Return [X, Y] of the center of cell containing provided text 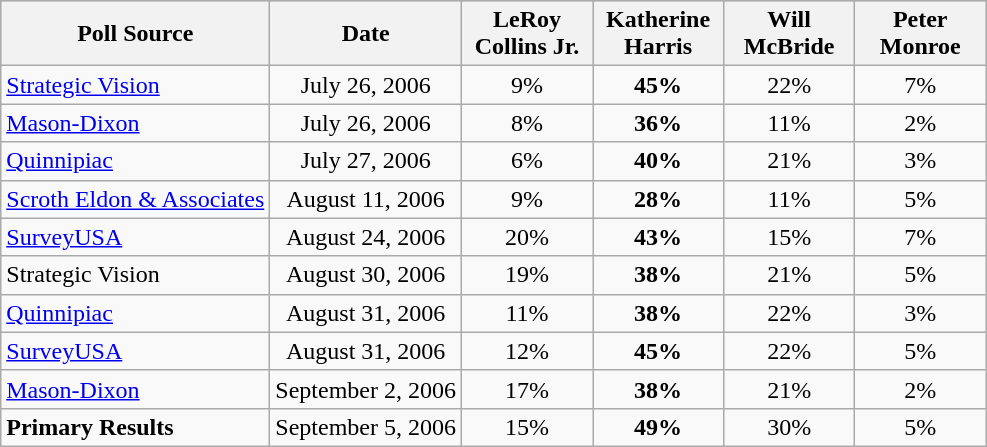
Scroth Eldon & Associates [136, 199]
August 11, 2006 [366, 199]
July 27, 2006 [366, 161]
28% [658, 199]
Date [366, 34]
August 24, 2006 [366, 237]
6% [526, 161]
20% [526, 237]
17% [526, 389]
September 5, 2006 [366, 427]
Poll Source [136, 34]
August 30, 2006 [366, 275]
September 2, 2006 [366, 389]
49% [658, 427]
43% [658, 237]
8% [526, 123]
WillMcBride [790, 34]
LeRoyCollins Jr. [526, 34]
30% [790, 427]
19% [526, 275]
KatherineHarris [658, 34]
40% [658, 161]
36% [658, 123]
12% [526, 351]
PeterMonroe [920, 34]
Primary Results [136, 427]
